For the text-containing cell, return its midpoint in [X, Y] coordinate format. 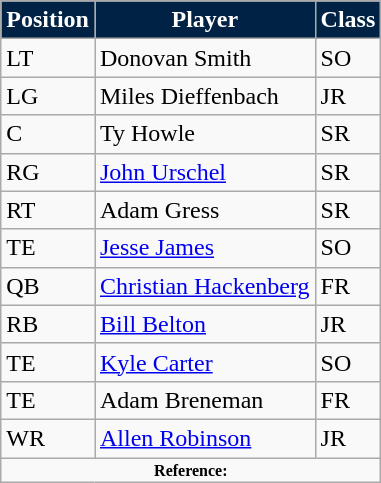
Reference: [191, 470]
RB [48, 324]
Bill Belton [204, 324]
Adam Breneman [204, 400]
Player [204, 20]
QB [48, 286]
Allen Robinson [204, 438]
John Urschel [204, 172]
Position [48, 20]
Kyle Carter [204, 362]
Adam Gress [204, 210]
RT [48, 210]
Donovan Smith [204, 58]
Christian Hackenberg [204, 286]
Class [348, 20]
C [48, 134]
WR [48, 438]
LT [48, 58]
Jesse James [204, 248]
RG [48, 172]
LG [48, 96]
Ty Howle [204, 134]
Miles Dieffenbach [204, 96]
